For the text-containing cell, return its midpoint in [x, y] coordinate format. 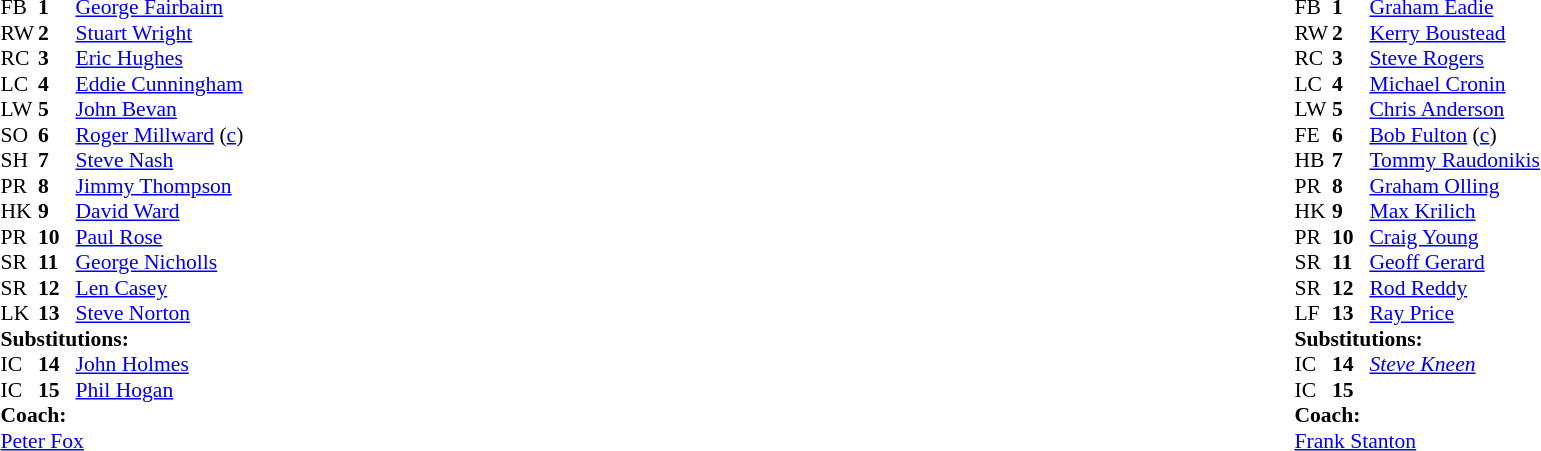
FE [1313, 135]
Rod Reddy [1454, 288]
John Bevan [160, 109]
Roger Millward (c) [160, 135]
Graham Olling [1454, 186]
HB [1313, 161]
LK [19, 313]
Jimmy Thompson [160, 186]
Steve Rogers [1454, 59]
Tommy Raudonikis [1454, 161]
Bob Fulton (c) [1454, 135]
Eddie Cunningham [160, 84]
SH [19, 161]
Craig Young [1454, 237]
David Ward [160, 211]
George Nicholls [160, 263]
LF [1313, 313]
Geoff Gerard [1454, 263]
Stuart Wright [160, 33]
SO [19, 135]
Steve Norton [160, 313]
Phil Hogan [160, 390]
Michael Cronin [1454, 84]
Eric Hughes [160, 59]
Paul Rose [160, 237]
Ray Price [1454, 313]
Len Casey [160, 288]
Kerry Boustead [1454, 33]
Steve Kneen [1454, 365]
Chris Anderson [1454, 109]
Max Krilich [1454, 211]
Steve Nash [160, 161]
John Holmes [160, 365]
